Detect which cell encompasses the target text, then output its [x, y] center coordinate. 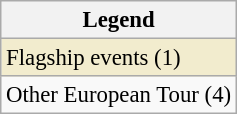
Flagship events (1) [119, 58]
Legend [119, 20]
Other European Tour (4) [119, 95]
